Pinpoint the cell where the given text exists, returning its (X, Y) midpoint coordinate. 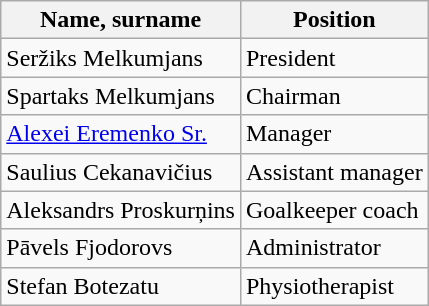
Manager (334, 134)
Assistant manager (334, 172)
Position (334, 20)
Pāvels Fjodorovs (121, 248)
Aleksandrs Proskurņins (121, 210)
Name, surname (121, 20)
Chairman (334, 96)
Physiotherapist (334, 286)
Goalkeeper coach (334, 210)
Administrator (334, 248)
Spartaks Melkumjans (121, 96)
Saulius Cekanavičius (121, 172)
Seržiks Melkumjans (121, 58)
Alexei Eremenko Sr. (121, 134)
President (334, 58)
Stefan Botezatu (121, 286)
